Capture the cell that displays the provided text and extract its [X, Y] central coordinate. 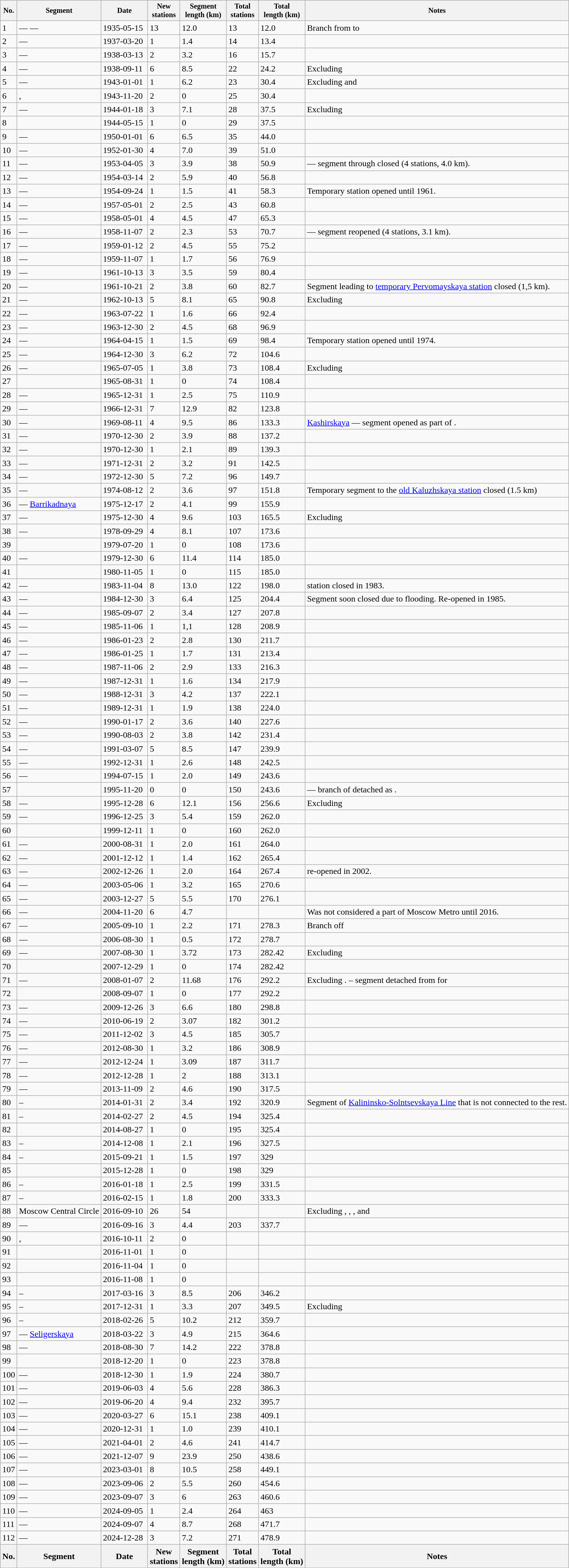
71 [9, 980]
15 [9, 218]
Kashirskaya — segment opened as part of . [437, 422]
1963-07-22 [124, 313]
Was not considered a part of Moscow Metro until 2016. [437, 912]
2014-08-27 [124, 1129]
2003-12-27 [124, 898]
208.9 [282, 626]
123.8 [282, 409]
58.3 [282, 191]
12.9 [203, 409]
1,1 [203, 626]
1996-12-25 [124, 817]
76.9 [282, 259]
5.6 [203, 1388]
228 [243, 1388]
359.7 [282, 1320]
51 [9, 708]
2018-02-26 [124, 1320]
2018-12-20 [124, 1361]
180 [243, 1007]
2020-12-31 [124, 1429]
2019-06-03 [124, 1388]
70.7 [282, 232]
268 [243, 1524]
98.4 [282, 341]
2003-05-06 [124, 885]
1954-09-24 [124, 191]
1979-07-20 [124, 545]
2018-12-30 [124, 1375]
271 [243, 1538]
2011-12-02 [124, 1034]
161 [243, 844]
1958-05-01 [124, 218]
— — [59, 28]
1988-12-31 [124, 694]
471.7 [282, 1524]
1964-12-30 [124, 354]
30 [9, 422]
44.0 [282, 137]
62 [9, 857]
395.7 [282, 1402]
207.8 [282, 613]
37 [9, 518]
2023-09-07 [124, 1497]
95 [9, 1306]
48 [9, 667]
63 [9, 871]
21 [9, 300]
Excluding . – segment detached from for [437, 980]
1961-10-13 [124, 273]
2013-11-09 [124, 1089]
— Seligerskaya [59, 1334]
1987-11-06 [124, 667]
305.7 [282, 1034]
17 [9, 245]
2005-09-10 [124, 926]
1979-12-30 [124, 558]
2021-04-01 [124, 1443]
211.7 [282, 640]
223 [243, 1361]
206 [243, 1293]
1969-08-11 [124, 422]
2.8 [203, 640]
260 [243, 1483]
1963-12-30 [124, 327]
264.0 [282, 844]
196 [243, 1143]
1964-04-15 [124, 341]
215 [243, 1334]
70 [9, 966]
45 [9, 626]
2016-09-16 [124, 1225]
232 [243, 1402]
2023-03-01 [124, 1470]
331.5 [282, 1184]
276.1 [282, 898]
1978-09-29 [124, 531]
380.7 [282, 1375]
2.9 [203, 667]
52 [9, 722]
242.5 [282, 762]
1975-12-17 [124, 504]
172 [243, 939]
94 [9, 1293]
192 [243, 1102]
137 [243, 694]
409.1 [282, 1415]
2018-08-30 [124, 1347]
2015-09-21 [124, 1157]
109 [9, 1497]
re-opened in 2002. [437, 871]
15.7 [282, 55]
2024-09-07 [124, 1524]
12.1 [203, 803]
98 [9, 1347]
7.0 [203, 150]
51.0 [282, 150]
337.7 [282, 1225]
— segment reopened (4 stations, 3.1 km). [437, 232]
150 [243, 790]
231.4 [282, 735]
61 [9, 844]
6.6 [203, 1007]
64 [9, 885]
93 [9, 1279]
449.1 [282, 1470]
2019-06-20 [124, 1402]
31 [9, 436]
1983-11-04 [124, 585]
2007-08-30 [124, 953]
1990-01-17 [124, 722]
— Barrikadnaya [59, 504]
92 [9, 1266]
171 [243, 926]
96.9 [282, 327]
199 [243, 1184]
90.8 [282, 300]
149.7 [282, 476]
14.2 [203, 1347]
364.6 [282, 1334]
79 [9, 1089]
1938-03-13 [124, 55]
156 [243, 803]
2017-03-16 [124, 1293]
250 [243, 1456]
19 [9, 273]
49 [9, 681]
50 [9, 694]
67 [9, 926]
station closed in 1983. [437, 585]
75.2 [282, 245]
2000-08-31 [124, 844]
2.4 [203, 1510]
278.3 [282, 926]
1985-09-07 [124, 613]
2006-08-30 [124, 939]
122 [243, 585]
Segment leading to temporary Pervomayskaya station closed (1,5 km). [437, 286]
142 [243, 735]
84 [9, 1157]
1943-01-01 [124, 82]
1961-10-21 [124, 286]
80 [9, 1102]
1965-08-31 [124, 381]
197 [243, 1157]
2016-11-08 [124, 1279]
115 [243, 572]
410.1 [282, 1429]
227.6 [282, 722]
2008-09-07 [124, 994]
155.9 [282, 504]
2014-02-27 [124, 1116]
12 [9, 177]
2010-06-19 [124, 1021]
56.8 [282, 177]
7.1 [203, 109]
1935-05-15 [124, 28]
311.7 [282, 1062]
1953-04-05 [124, 164]
256.6 [282, 803]
239 [243, 1429]
2004-11-20 [124, 912]
110.9 [282, 395]
10.2 [203, 1320]
1985-11-06 [124, 626]
34 [9, 476]
134 [243, 681]
Segment soon closed due to flooding. Re-opened in 1985. [437, 599]
2014-12-08 [124, 1143]
1992-12-31 [124, 762]
36 [9, 504]
1944-05-15 [124, 123]
130 [243, 640]
198 [243, 1171]
265.4 [282, 857]
194 [243, 1116]
105 [9, 1443]
Branch from to [437, 28]
1974-08-12 [124, 490]
213.4 [282, 653]
81 [9, 1116]
1990-08-03 [124, 735]
159 [243, 817]
186 [243, 1048]
1954-03-14 [124, 177]
13.4 [282, 41]
147 [243, 749]
2017-12-31 [124, 1306]
2014-01-31 [124, 1102]
3.3 [203, 1306]
2015-12-28 [124, 1171]
1959-01-12 [124, 245]
4.1 [203, 504]
224 [243, 1375]
2012-12-28 [124, 1075]
2023-09-06 [124, 1483]
170 [243, 898]
5.9 [203, 177]
149 [243, 776]
258 [243, 1470]
1986-01-25 [124, 653]
125 [243, 599]
317.5 [282, 1089]
101 [9, 1388]
222.1 [282, 694]
104 [9, 1429]
4.9 [203, 1334]
1995-12-28 [124, 803]
110 [9, 1510]
1994-07-15 [124, 776]
176 [243, 980]
11.68 [203, 980]
15.1 [203, 1415]
142.5 [282, 463]
10 [9, 150]
1950-01-01 [124, 137]
87 [9, 1198]
78 [9, 1075]
Branch off [437, 926]
1958-11-07 [124, 232]
1986-01-23 [124, 640]
27 [9, 381]
138 [243, 708]
3.72 [203, 953]
Segment of Kalininsko-Solntsevskaya Line that is not connected to the rest. [437, 1102]
2012-12-24 [124, 1062]
478.9 [282, 1538]
33 [9, 463]
313.1 [282, 1075]
9.5 [203, 422]
1959-11-07 [124, 259]
2002-12-26 [124, 871]
112 [9, 1538]
463 [282, 1510]
0.5 [203, 939]
128 [243, 626]
238 [243, 1415]
162 [243, 857]
216.3 [282, 667]
1937-03-20 [124, 41]
2024-12-28 [124, 1538]
1980-11-05 [124, 572]
76 [9, 1048]
— segment through closed (4 stations, 4.0 km). [437, 164]
— branch of detached as . [437, 790]
263 [243, 1497]
Excluding and [437, 82]
301.2 [282, 1021]
2018-03-22 [124, 1334]
1987-12-31 [124, 681]
414.7 [282, 1443]
1965-12-31 [124, 395]
83 [9, 1143]
1.8 [203, 1198]
Excluding , , , and [437, 1211]
185 [243, 1034]
195 [243, 1129]
4.2 [203, 694]
207 [243, 1306]
270.6 [282, 885]
278.7 [282, 939]
198.0 [282, 585]
241 [243, 1443]
2016-09-10 [124, 1211]
2016-02-15 [124, 1198]
77 [9, 1062]
224.0 [282, 708]
1971-12-31 [124, 463]
454.6 [282, 1483]
3.09 [203, 1062]
2016-11-01 [124, 1252]
4.4 [203, 1225]
32 [9, 449]
2.3 [203, 232]
106 [9, 1456]
2016-01-18 [124, 1184]
177 [243, 994]
182 [243, 1021]
23.9 [203, 1456]
42 [9, 585]
386.3 [282, 1388]
1962-10-13 [124, 300]
187 [243, 1062]
1995-11-20 [124, 790]
46 [9, 640]
10.5 [203, 1470]
11.4 [203, 558]
20 [9, 286]
82.7 [282, 286]
111 [9, 1524]
100 [9, 1375]
320.9 [282, 1102]
80.4 [282, 273]
Temporary station opened until 1974. [437, 341]
2.2 [203, 926]
137.2 [282, 436]
165 [243, 885]
1966-12-31 [124, 409]
1989-12-31 [124, 708]
2001-12-12 [124, 857]
4.7 [203, 912]
1957-05-01 [124, 204]
11 [9, 164]
1938-09-11 [124, 69]
44 [9, 613]
58 [9, 803]
Temporary station opened until 1961. [437, 191]
308.9 [282, 1048]
2012-08-30 [124, 1048]
85 [9, 1171]
1991-03-07 [124, 749]
2007-12-29 [124, 966]
2016-11-04 [124, 1266]
6.5 [203, 137]
24.2 [282, 69]
6.4 [203, 599]
1984-12-30 [124, 599]
3.5 [203, 273]
2008-01-07 [124, 980]
60.8 [282, 204]
327.5 [282, 1143]
1943-11-20 [124, 96]
139.3 [282, 449]
460.6 [282, 1497]
1975-12-30 [124, 518]
2020-03-27 [124, 1415]
349.5 [282, 1306]
1944-01-18 [124, 109]
133 [243, 667]
104.6 [282, 354]
114 [243, 558]
217.9 [282, 681]
203 [243, 1225]
13.0 [203, 585]
2016-10-11 [124, 1238]
190 [243, 1089]
212 [243, 1320]
50.9 [282, 164]
173 [243, 953]
18 [9, 259]
438.6 [282, 1456]
102 [9, 1402]
Moscow Central Circle [59, 1211]
92.4 [282, 313]
2024-09-05 [124, 1510]
204.4 [282, 599]
140 [243, 722]
Temporary segment to the old Kaluzhskaya station closed (1.5 km) [437, 490]
298.8 [282, 1007]
90 [9, 1238]
188 [243, 1075]
264 [243, 1510]
127 [243, 613]
5.4 [203, 817]
8.7 [203, 1524]
2.6 [203, 762]
239.9 [282, 749]
200 [243, 1198]
65.3 [282, 218]
333.3 [282, 1198]
2009-12-26 [124, 1007]
9.6 [203, 518]
57 [9, 790]
131 [243, 653]
160 [243, 830]
222 [243, 1347]
164 [243, 871]
1999-12-11 [124, 830]
2021-12-07 [124, 1456]
9.4 [203, 1402]
174 [243, 966]
1.0 [203, 1429]
267.4 [282, 871]
133.3 [282, 422]
148 [243, 762]
346.2 [282, 1293]
151.8 [282, 490]
165.5 [282, 518]
1952-01-30 [124, 150]
1965-07-05 [124, 368]
24 [9, 341]
3.07 [203, 1021]
1972-12-30 [124, 476]
